Locate the cell with the specified text and output its (X, Y) center coordinate. 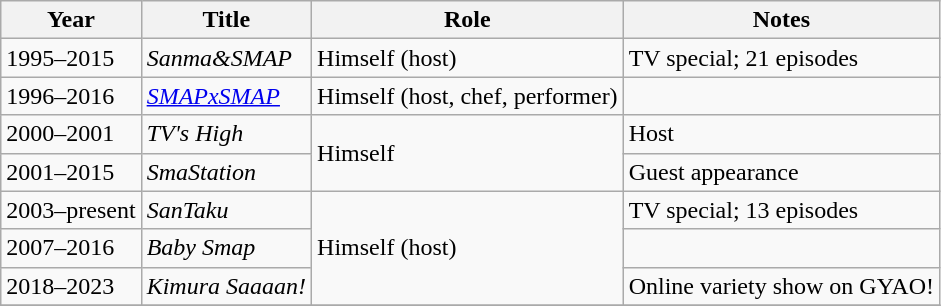
TV's High (226, 134)
SmaStation (226, 172)
1995–2015 (71, 58)
Baby Smap (226, 248)
Himself (468, 153)
Title (226, 20)
2001–2015 (71, 172)
SMAPxSMAP (226, 96)
1996–2016 (71, 96)
TV special; 21 episodes (781, 58)
TV special; 13 episodes (781, 210)
Notes (781, 20)
Guest appearance (781, 172)
Online variety show on GYAO! (781, 286)
Kimura Saaaan! (226, 286)
2018–2023 (71, 286)
2000–2001 (71, 134)
Role (468, 20)
2003–present (71, 210)
SanTaku (226, 210)
2007–2016 (71, 248)
Sanma&SMAP (226, 58)
Year (71, 20)
Host (781, 134)
Himself (host, chef, performer) (468, 96)
